Extract the (X, Y) coordinate from the center of the cell holding the provided text.  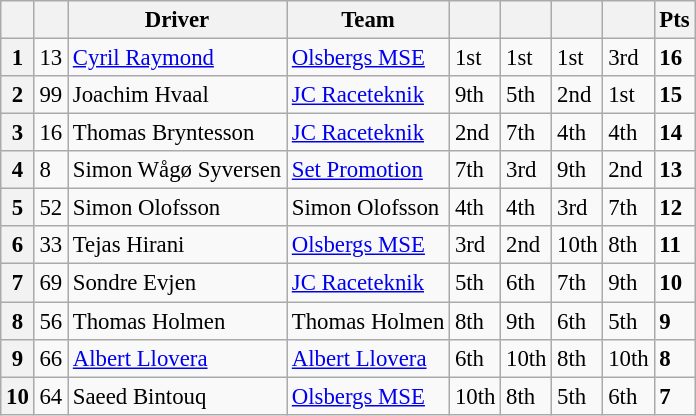
33 (50, 245)
Driver (178, 20)
69 (50, 283)
6 (18, 245)
4 (18, 170)
Tejas Hirani (178, 245)
99 (50, 95)
14 (674, 133)
Sondre Evjen (178, 283)
56 (50, 321)
11 (674, 245)
Simon Wågø Syversen (178, 170)
Thomas Bryntesson (178, 133)
Set Promotion (368, 170)
Saeed Bintouq (178, 396)
Team (368, 20)
1 (18, 58)
Joachim Hvaal (178, 95)
3 (18, 133)
Cyril Raymond (178, 58)
2 (18, 95)
64 (50, 396)
66 (50, 358)
52 (50, 208)
12 (674, 208)
5 (18, 208)
Pts (674, 20)
15 (674, 95)
